Provide the [x, y] coordinate of the cell's center where the given text is located.  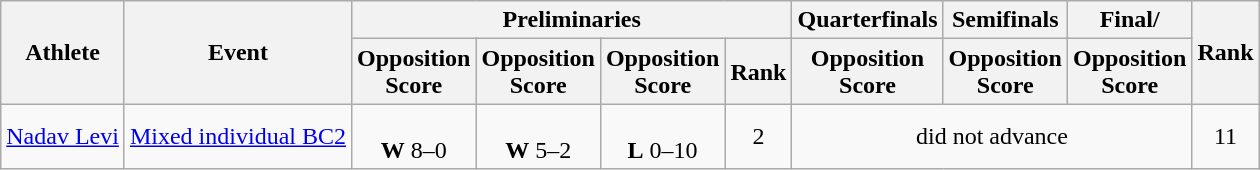
did not advance [992, 136]
2 [758, 136]
Quarterfinals [868, 20]
L 0–10 [662, 136]
Preliminaries [571, 20]
Event [238, 52]
W 8–0 [413, 136]
Nadav Levi [63, 136]
11 [1226, 136]
Semifinals [1005, 20]
Final/ [1129, 20]
W 5–2 [538, 136]
Mixed individual BC2 [238, 136]
Athlete [63, 52]
